For the text-containing cell, return its midpoint in (x, y) coordinate format. 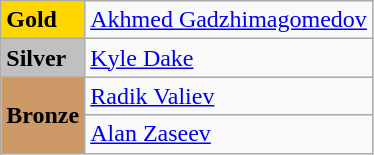
Kyle Dake (229, 58)
Bronze (43, 115)
Gold (43, 20)
Akhmed Gadzhimagomedov (229, 20)
Radik Valiev (229, 96)
Alan Zaseev (229, 134)
Silver (43, 58)
